Return the [x, y] coordinate for the center point of the cell that contains the specified text.  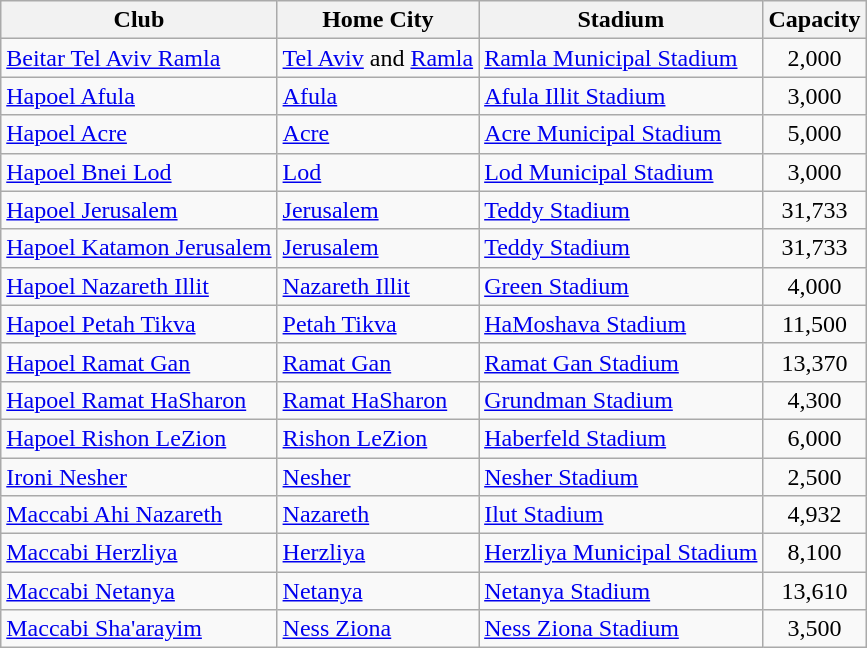
Herzliya Municipal Stadium [621, 553]
Hapoel Acre [139, 134]
Herzliya [378, 553]
Ness Ziona Stadium [621, 629]
Lod [378, 172]
Nazareth [378, 515]
Ilut Stadium [621, 515]
Acre [378, 134]
4,300 [814, 400]
Maccabi Herzliya [139, 553]
Hapoel Bnei Lod [139, 172]
Beitar Tel Aviv Ramla [139, 58]
5,000 [814, 134]
Hapoel Ramat Gan [139, 362]
4,000 [814, 286]
Petah Tikva [378, 324]
Grundman Stadium [621, 400]
Hapoel Afula [139, 96]
Acre Municipal Stadium [621, 134]
Home City [378, 20]
Hapoel Nazareth Illit [139, 286]
Ramat Gan [378, 362]
Lod Municipal Stadium [621, 172]
Tel Aviv and Ramla [378, 58]
Netanya Stadium [621, 591]
Afula [378, 96]
Capacity [814, 20]
Hapoel Petah Tikva [139, 324]
Haberfeld Stadium [621, 438]
Maccabi Sha'arayim [139, 629]
Ramat HaSharon [378, 400]
Rishon LeZion [378, 438]
Ironi Nesher [139, 477]
Ramat Gan Stadium [621, 362]
Ness Ziona [378, 629]
Hapoel Katamon Jerusalem [139, 248]
Stadium [621, 20]
Club [139, 20]
Green Stadium [621, 286]
4,932 [814, 515]
Netanya [378, 591]
8,100 [814, 553]
6,000 [814, 438]
2,000 [814, 58]
Maccabi Netanya [139, 591]
HaMoshava Stadium [621, 324]
Nazareth Illit [378, 286]
11,500 [814, 324]
Nesher Stadium [621, 477]
Maccabi Ahi Nazareth [139, 515]
13,370 [814, 362]
Ramla Municipal Stadium [621, 58]
2,500 [814, 477]
Hapoel Rishon LeZion [139, 438]
3,500 [814, 629]
Hapoel Jerusalem [139, 210]
Nesher [378, 477]
13,610 [814, 591]
Hapoel Ramat HaSharon [139, 400]
Afula Illit Stadium [621, 96]
